Find where the given text appears and provide that cell's center as [X, Y] coordinate. 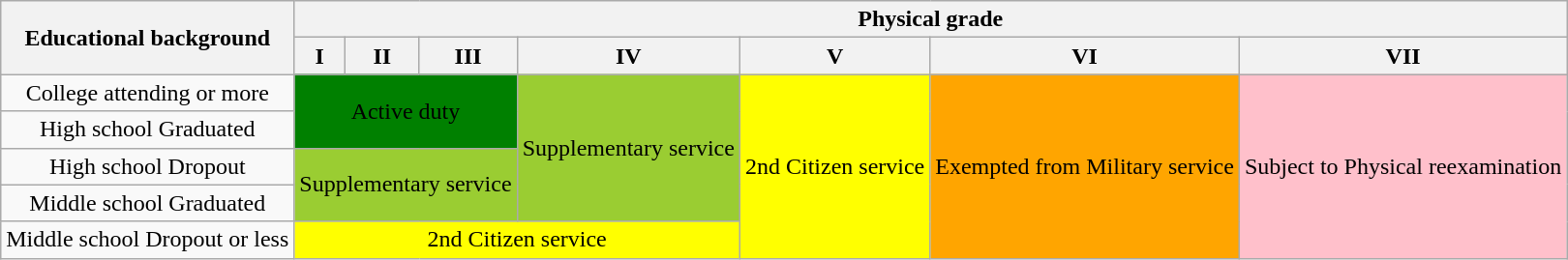
Exempted from Military service [1085, 166]
VI [1085, 56]
College attending or more [147, 93]
Physical grade [931, 19]
II [381, 56]
Subject to Physical reexamination [1402, 166]
Middle school Dropout or less [147, 240]
Active duty [406, 111]
V [834, 56]
III [468, 56]
IV [628, 56]
High school Dropout [147, 166]
Middle school Graduated [147, 203]
I [319, 56]
High school Graduated [147, 130]
VII [1402, 56]
Educational background [147, 38]
